Search for the cell housing the specified text and yield its (x, y) center coordinate. 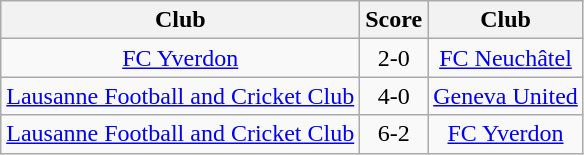
Score (394, 20)
4-0 (394, 96)
FC Neuchâtel (506, 58)
Geneva United (506, 96)
2-0 (394, 58)
6-2 (394, 134)
